Locate the cell with the specified text and output its (X, Y) center coordinate. 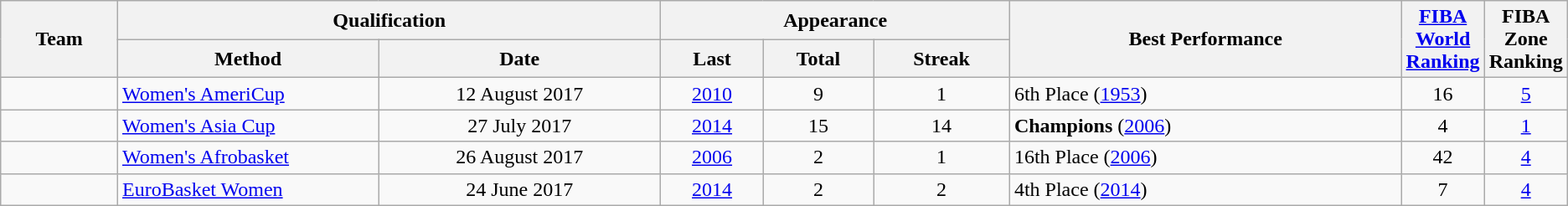
16th Place (2006) (1205, 157)
Appearance (835, 20)
42 (1442, 157)
Total (818, 59)
Streak (941, 59)
5 (1526, 94)
16 (1442, 94)
Team (59, 39)
Women's AmeriCup (248, 94)
Champions (2006) (1205, 126)
24 June 2017 (519, 189)
Women's Asia Cup (248, 126)
Best Performance (1205, 39)
9 (818, 94)
FIBA Zone Ranking (1526, 39)
27 July 2017 (519, 126)
FIBA World Ranking (1442, 39)
Women's Afrobasket (248, 157)
Last (712, 59)
15 (818, 126)
Date (519, 59)
EuroBasket Women (248, 189)
14 (941, 126)
12 August 2017 (519, 94)
Qualification (389, 20)
Method (248, 59)
2010 (712, 94)
26 August 2017 (519, 157)
7 (1442, 189)
6th Place (1953) (1205, 94)
4th Place (2014) (1205, 189)
2006 (712, 157)
